Determine the [x, y] coordinate at the center of the cell enclosing the given text.  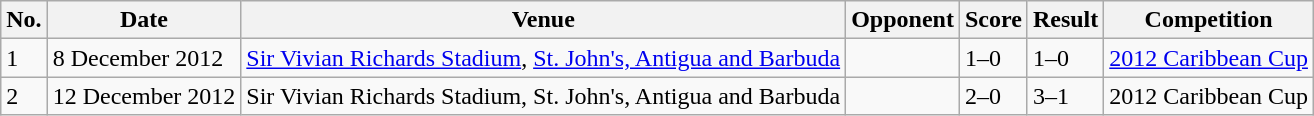
Opponent [903, 20]
2 [24, 96]
1 [24, 58]
Venue [544, 20]
8 December 2012 [144, 58]
12 December 2012 [144, 96]
Result [1065, 20]
2–0 [993, 96]
Competition [1209, 20]
Date [144, 20]
3–1 [1065, 96]
Score [993, 20]
No. [24, 20]
